Pinpoint the cell where the given text exists, returning its (x, y) midpoint coordinate. 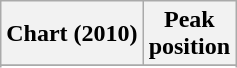
Chart (2010) (72, 34)
Peakposition (189, 34)
